Identify which cell holds the provided text, then report its [x, y] central coordinate. 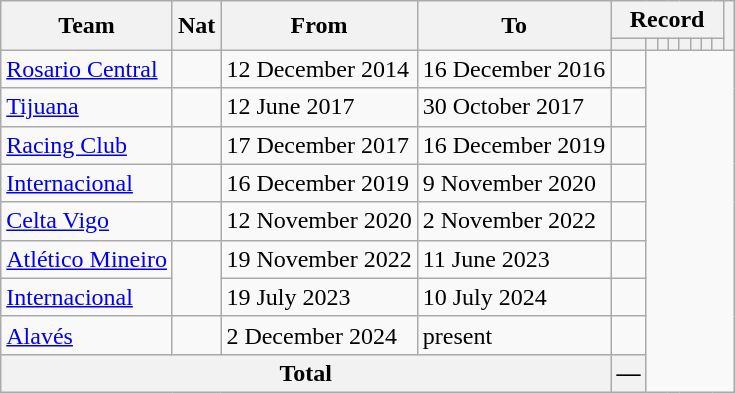
Rosario Central [87, 69]
11 June 2023 [514, 259]
From [319, 26]
Team [87, 26]
9 November 2020 [514, 183]
12 December 2014 [319, 69]
Tijuana [87, 107]
2 November 2022 [514, 221]
12 June 2017 [319, 107]
present [514, 335]
Racing Club [87, 145]
19 July 2023 [319, 297]
2 December 2024 [319, 335]
Record [667, 20]
Atlético Mineiro [87, 259]
19 November 2022 [319, 259]
12 November 2020 [319, 221]
Alavés [87, 335]
— [628, 373]
17 December 2017 [319, 145]
Nat [196, 26]
To [514, 26]
10 July 2024 [514, 297]
Total [306, 373]
Celta Vigo [87, 221]
30 October 2017 [514, 107]
16 December 2016 [514, 69]
